Capture the cell that displays the provided text and extract its (x, y) central coordinate. 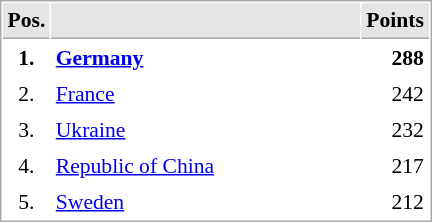
1. (26, 57)
3. (26, 129)
288 (396, 57)
2. (26, 93)
212 (396, 201)
Points (396, 21)
232 (396, 129)
Pos. (26, 21)
France (206, 93)
217 (396, 165)
5. (26, 201)
4. (26, 165)
Republic of China (206, 165)
Ukraine (206, 129)
Germany (206, 57)
242 (396, 93)
Sweden (206, 201)
